Extract the [X, Y] coordinate from the center of the cell holding the provided text.  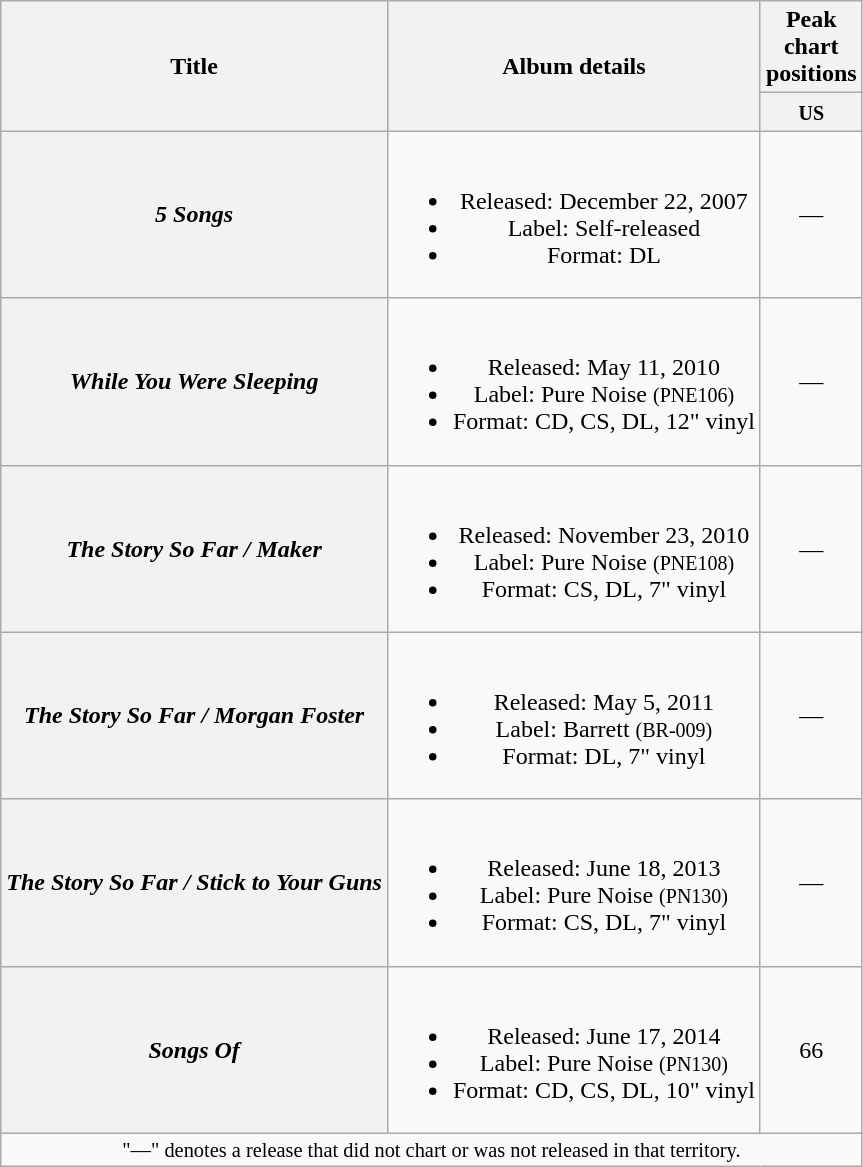
Released: June 17, 2014Label: Pure Noise (PN130)Format: CD, CS, DL, 10" vinyl [574, 1050]
Released: May 5, 2011Label: Barrett (BR-009)Format: DL, 7" vinyl [574, 716]
The Story So Far / Morgan Foster [194, 716]
5 Songs [194, 214]
While You Were Sleeping [194, 382]
"—" denotes a release that did not chart or was not released in that territory. [432, 1150]
66 [811, 1050]
The Story So Far / Maker [194, 548]
Released: May 11, 2010Label: Pure Noise (PNE106)Format: CD, CS, DL, 12" vinyl [574, 382]
Songs Of [194, 1050]
Album details [574, 66]
Peak chart positions [811, 47]
Released: June 18, 2013Label: Pure Noise (PN130)Format: CS, DL, 7" vinyl [574, 882]
Released: November 23, 2010Label: Pure Noise (PNE108)Format: CS, DL, 7" vinyl [574, 548]
The Story So Far / Stick to Your Guns [194, 882]
Title [194, 66]
US [811, 112]
Released: December 22, 2007Label: Self-releasedFormat: DL [574, 214]
